Detect which cell encompasses the target text, then output its [x, y] center coordinate. 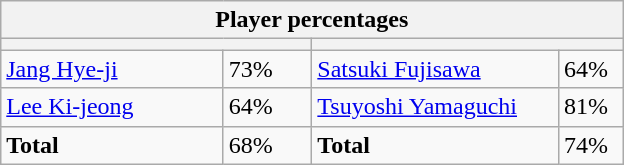
68% [268, 145]
Jang Hye-ji [112, 69]
74% [590, 145]
Satsuki Fujisawa [436, 69]
Lee Ki-jeong [112, 107]
Tsuyoshi Yamaguchi [436, 107]
81% [590, 107]
73% [268, 69]
Player percentages [312, 20]
